Search for the cell housing the specified text and yield its (x, y) center coordinate. 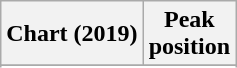
Chart (2019) (72, 34)
Peakposition (189, 34)
